Scan for the cell matching the given text and deliver its [x, y] coordinate at center. 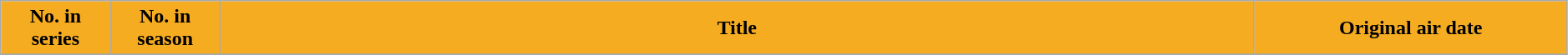
Title [737, 28]
No. inseries [55, 28]
No. inseason [165, 28]
Original air date [1410, 28]
